Pinpoint the cell where the given text exists, returning its [x, y] midpoint coordinate. 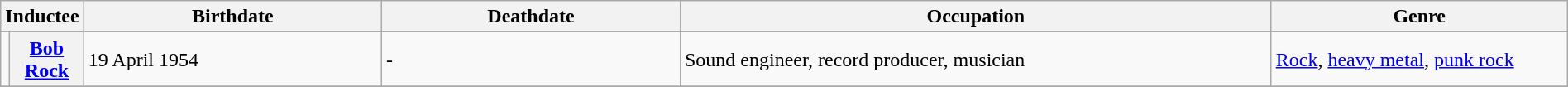
- [531, 60]
Sound engineer, record producer, musician [976, 60]
Inductee [42, 17]
Genre [1419, 17]
19 April 1954 [232, 60]
Rock, heavy metal, punk rock [1419, 60]
Deathdate [531, 17]
Bob Rock [46, 60]
Occupation [976, 17]
Birthdate [232, 17]
